Return (X, Y) of the center of cell containing provided text 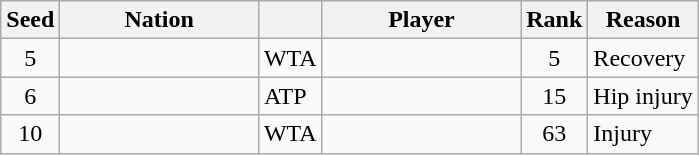
10 (30, 134)
Reason (643, 20)
Rank (554, 20)
Nation (160, 20)
6 (30, 96)
Hip injury (643, 96)
Injury (643, 134)
Recovery (643, 58)
63 (554, 134)
ATP (290, 96)
Seed (30, 20)
Player (422, 20)
15 (554, 96)
